Identify which cell holds the provided text, then report its [x, y] central coordinate. 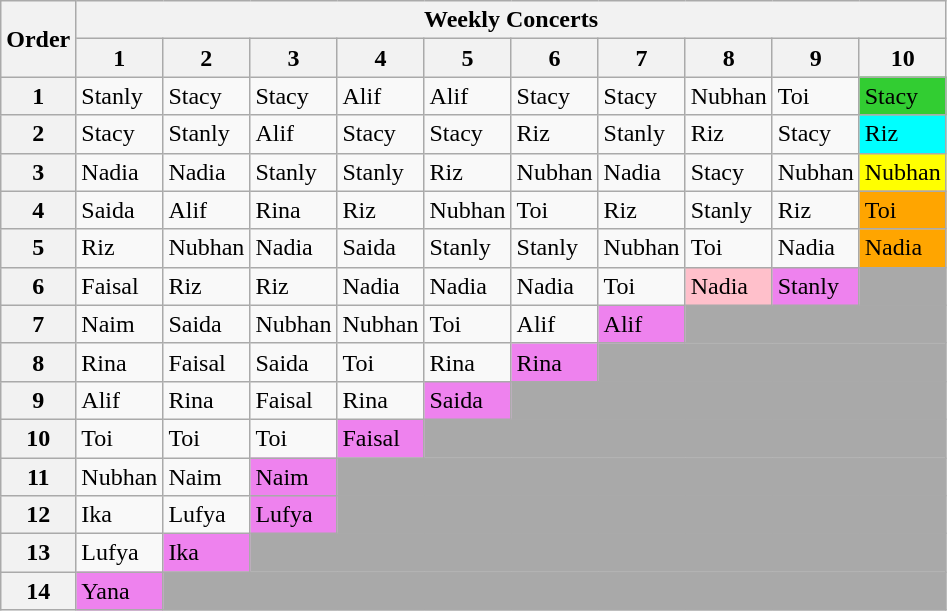
Weekly Concerts [511, 20]
Order [38, 39]
13 [38, 553]
11 [38, 477]
Yana [120, 591]
14 [38, 591]
12 [38, 515]
